Capture the cell that displays the provided text and extract its (X, Y) central coordinate. 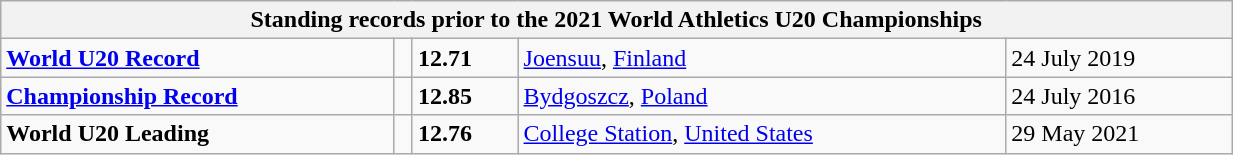
College Station, United States (762, 134)
Standing records prior to the 2021 World Athletics U20 Championships (616, 20)
24 July 2019 (1119, 58)
12.71 (465, 58)
World U20 Record (198, 58)
Bydgoszcz, Poland (762, 96)
World U20 Leading (198, 134)
12.76 (465, 134)
Joensuu, Finland (762, 58)
12.85 (465, 96)
29 May 2021 (1119, 134)
24 July 2016 (1119, 96)
Championship Record (198, 96)
